For the text-containing cell, return its midpoint in [X, Y] coordinate format. 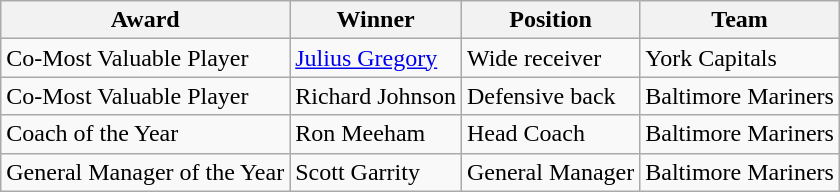
General Manager [550, 172]
Position [550, 20]
Richard Johnson [376, 96]
Wide receiver [550, 58]
Defensive back [550, 96]
Ron Meeham [376, 134]
Coach of the Year [146, 134]
Award [146, 20]
York Capitals [740, 58]
Scott Garrity [376, 172]
Team [740, 20]
Winner [376, 20]
Head Coach [550, 134]
General Manager of the Year [146, 172]
Julius Gregory [376, 58]
